Scan for the cell matching the given text and deliver its (x, y) coordinate at center. 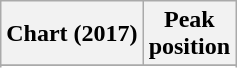
Chart (2017) (72, 34)
Peak position (189, 34)
